From the cell containing the given text, extract its center point as (X, Y) coordinate. 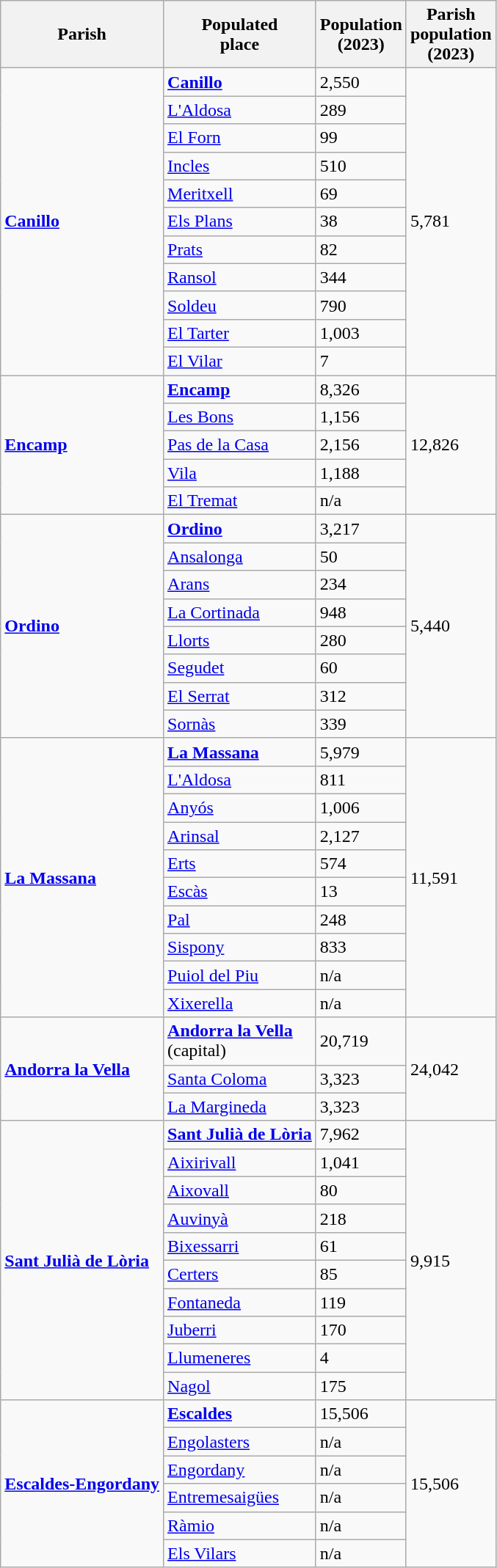
175 (361, 1386)
574 (361, 864)
Prats (240, 249)
Anyós (240, 807)
1,006 (361, 807)
Nagol (240, 1386)
344 (361, 277)
5,440 (451, 626)
Puiol del Piu (240, 975)
Llorts (240, 640)
Llumeneres (240, 1358)
790 (361, 305)
833 (361, 948)
69 (361, 194)
Segudet (240, 668)
Les Bons (240, 417)
Engolasters (240, 1442)
Ransol (240, 277)
24,042 (451, 1069)
82 (361, 249)
Erts (240, 864)
3,217 (361, 529)
Xixerella (240, 1003)
248 (361, 920)
Vila (240, 473)
Bixessarri (240, 1246)
Pal (240, 920)
Engordany (240, 1470)
811 (361, 780)
119 (361, 1302)
1,003 (361, 333)
Populatedplace (240, 34)
Parishpopulation(2023) (451, 34)
La Margineda (240, 1107)
Aixirivall (240, 1162)
948 (361, 612)
5,781 (451, 221)
Arinsal (240, 835)
99 (361, 138)
La Cortinada (240, 612)
Andorra la Vella(capital) (240, 1041)
Certers (240, 1274)
Entremesaigües (240, 1498)
11,591 (451, 877)
8,326 (361, 389)
2,550 (361, 82)
Incles (240, 166)
9,915 (451, 1260)
510 (361, 166)
280 (361, 640)
1,188 (361, 473)
Juberri (240, 1330)
Escaldes-Engordany (82, 1484)
Escaldes (240, 1414)
61 (361, 1246)
Population(2023) (361, 34)
El Vilar (240, 361)
Andorra la Vella (82, 1069)
El Tremat (240, 501)
1,041 (361, 1162)
Ràmio (240, 1525)
Meritxell (240, 194)
7,962 (361, 1135)
Parish (82, 34)
2,127 (361, 835)
Els Vilars (240, 1553)
38 (361, 221)
Escàs (240, 892)
50 (361, 557)
5,979 (361, 752)
4 (361, 1358)
218 (361, 1218)
Fontaneda (240, 1302)
289 (361, 110)
Sispony (240, 948)
Soldeu (240, 305)
13 (361, 892)
12,826 (451, 445)
El Serrat (240, 696)
80 (361, 1190)
Sornàs (240, 724)
7 (361, 361)
60 (361, 668)
Auvinyà (240, 1218)
Santa Coloma (240, 1079)
1,156 (361, 417)
339 (361, 724)
Pas de la Casa (240, 445)
85 (361, 1274)
312 (361, 696)
Arans (240, 585)
2,156 (361, 445)
El Forn (240, 138)
170 (361, 1330)
Ansalonga (240, 557)
El Tarter (240, 333)
Els Plans (240, 221)
Aixovall (240, 1190)
20,719 (361, 1041)
234 (361, 585)
